Pinpoint the cell where the given text exists, returning its [x, y] midpoint coordinate. 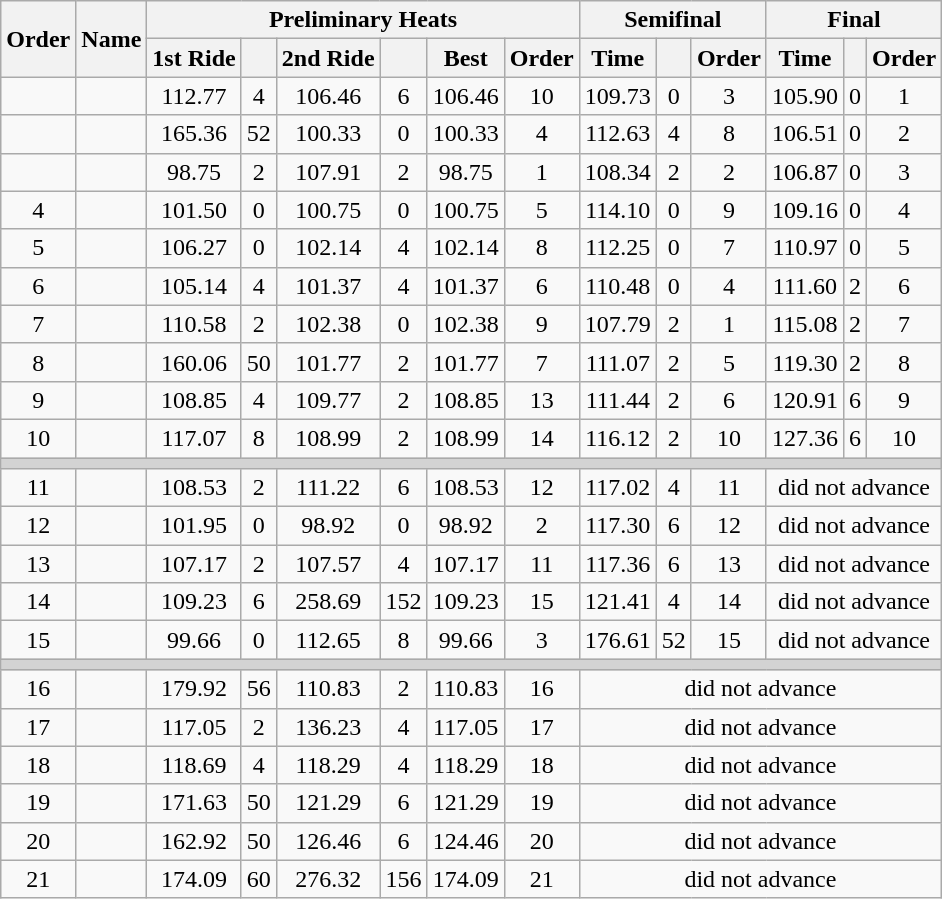
162.92 [194, 841]
109.73 [618, 96]
124.46 [466, 841]
107.91 [328, 172]
171.63 [194, 803]
Final [854, 20]
276.32 [328, 879]
160.06 [194, 362]
106.27 [194, 248]
Semifinal [672, 20]
60 [258, 879]
121.41 [618, 602]
101.50 [194, 210]
Preliminary Heats [363, 20]
2nd Ride [328, 58]
112.63 [618, 134]
112.65 [328, 640]
106.51 [804, 134]
111.60 [804, 286]
156 [404, 879]
110.97 [804, 248]
127.36 [804, 438]
111.22 [328, 488]
117.07 [194, 438]
1st Ride [194, 58]
112.25 [618, 248]
107.57 [328, 564]
179.92 [194, 689]
120.91 [804, 400]
109.77 [328, 400]
258.69 [328, 602]
118.69 [194, 765]
107.79 [618, 324]
106.87 [804, 172]
109.16 [804, 210]
105.90 [804, 96]
105.14 [194, 286]
115.08 [804, 324]
56 [258, 689]
111.07 [618, 362]
114.10 [618, 210]
152 [404, 602]
Best [466, 58]
136.23 [328, 727]
116.12 [618, 438]
110.48 [618, 286]
126.46 [328, 841]
Name [112, 39]
112.77 [194, 96]
110.58 [194, 324]
108.34 [618, 172]
117.30 [618, 526]
176.61 [618, 640]
111.44 [618, 400]
165.36 [194, 134]
119.30 [804, 362]
117.02 [618, 488]
117.36 [618, 564]
101.95 [194, 526]
